Identify which cell holds the provided text, then report its (x, y) central coordinate. 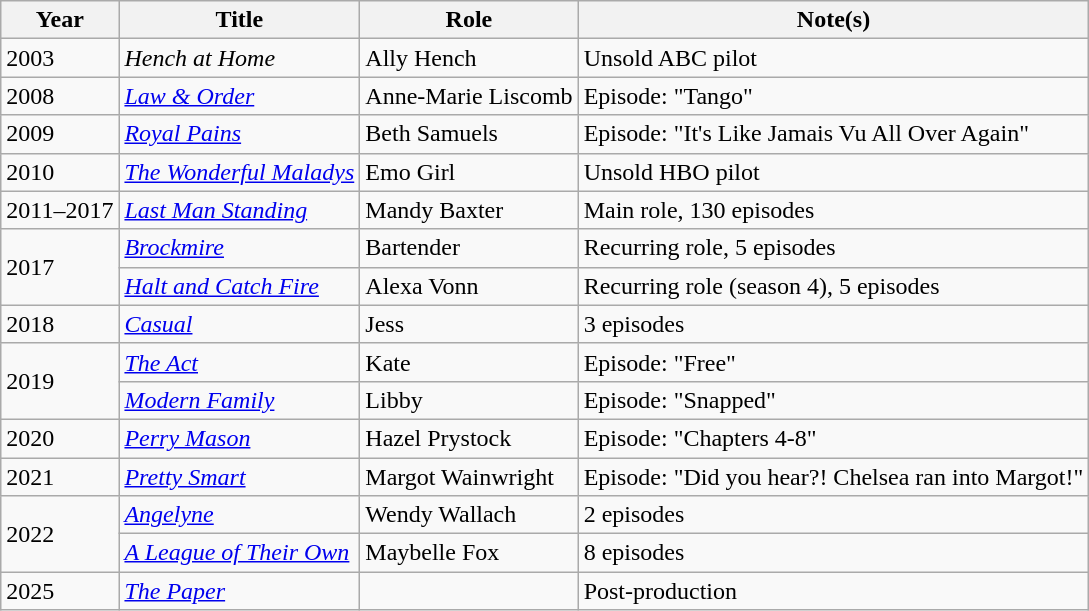
Brockmire (240, 248)
Emo Girl (469, 172)
Bartender (469, 248)
Hazel Prystock (469, 438)
Note(s) (834, 20)
2020 (60, 438)
Post-production (834, 591)
2003 (60, 58)
Halt and Catch Fire (240, 286)
Mandy Baxter (469, 210)
Perry Mason (240, 438)
The Paper (240, 591)
Episode: "Did you hear?! Chelsea ran into Margot!" (834, 477)
Alexa Vonn (469, 286)
Main role, 130 episodes (834, 210)
Unsold HBO pilot (834, 172)
Beth Samuels (469, 134)
Kate (469, 362)
Episode: "Tango" (834, 96)
Ally Hench (469, 58)
2011–2017 (60, 210)
Last Man Standing (240, 210)
Law & Order (240, 96)
Anne-Marie Liscomb (469, 96)
2009 (60, 134)
Casual (240, 324)
Royal Pains (240, 134)
Episode: "Snapped" (834, 400)
Angelyne (240, 515)
Libby (469, 400)
Recurring role (season 4), 5 episodes (834, 286)
Episode: "Free" (834, 362)
Pretty Smart (240, 477)
8 episodes (834, 553)
2025 (60, 591)
Year (60, 20)
Hench at Home (240, 58)
2019 (60, 381)
Jess (469, 324)
Episode: "Chapters 4-8" (834, 438)
Episode: "It's Like Jamais Vu All Over Again" (834, 134)
Wendy Wallach (469, 515)
Role (469, 20)
Recurring role, 5 episodes (834, 248)
The Act (240, 362)
2021 (60, 477)
The Wonderful Maladys (240, 172)
2022 (60, 534)
Modern Family (240, 400)
2010 (60, 172)
Maybelle Fox (469, 553)
A League of Their Own (240, 553)
2018 (60, 324)
3 episodes (834, 324)
2008 (60, 96)
2 episodes (834, 515)
Title (240, 20)
Margot Wainwright (469, 477)
Unsold ABC pilot (834, 58)
2017 (60, 267)
